Return (X, Y) of the center of cell containing provided text 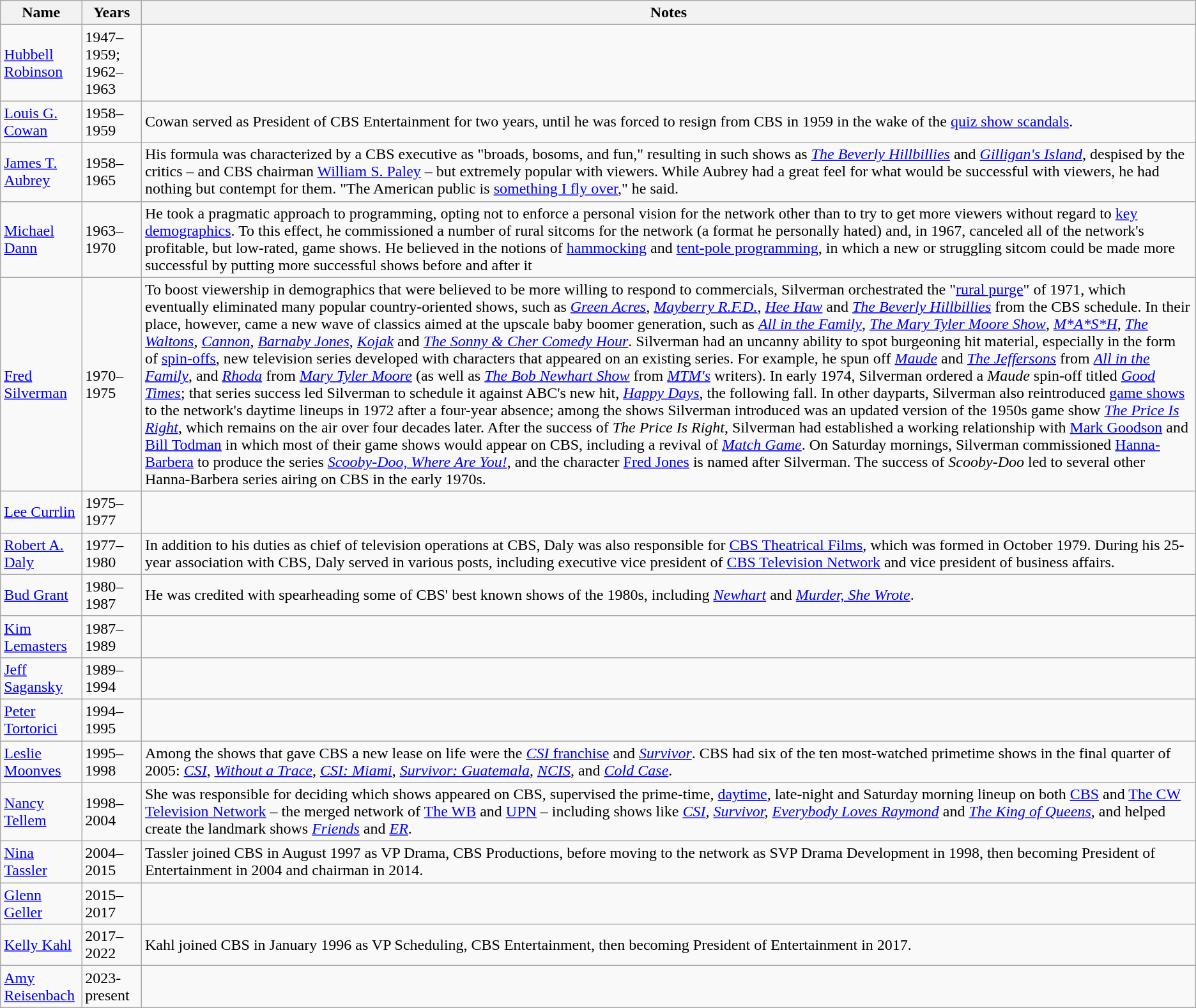
1958–1959 (112, 121)
1970–1975 (112, 385)
Bud Grant (41, 595)
Robert A. Daly (41, 553)
Fred Silverman (41, 385)
Notes (668, 13)
Kahl joined CBS in January 1996 as VP Scheduling, CBS Entertainment, then becoming President of Entertainment in 2017. (668, 945)
2017–2022 (112, 945)
1994–1995 (112, 719)
1980–1987 (112, 595)
Glenn Geller (41, 903)
1947–1959; 1962–1963 (112, 63)
Hubbell Robinson (41, 63)
He was credited with spearheading some of CBS' best known shows of the 1980s, including Newhart and Murder, She Wrote. (668, 595)
2023-present (112, 986)
1998–2004 (112, 812)
Kelly Kahl (41, 945)
1975–1977 (112, 512)
Nina Tassler (41, 862)
1995–1998 (112, 761)
1989–1994 (112, 678)
Peter Tortorici (41, 719)
2004–2015 (112, 862)
Amy Reisenbach (41, 986)
Nancy Tellem (41, 812)
Michael Dann (41, 239)
1963–1970 (112, 239)
Cowan served as President of CBS Entertainment for two years, until he was forced to resign from CBS in 1959 in the wake of the quiz show scandals. (668, 121)
1977–1980 (112, 553)
Kim Lemasters (41, 636)
Louis G. Cowan (41, 121)
Jeff Sagansky (41, 678)
Leslie Moonves (41, 761)
Years (112, 13)
1987–1989 (112, 636)
Lee Currlin (41, 512)
James T. Aubrey (41, 172)
2015–2017 (112, 903)
1958–1965 (112, 172)
Name (41, 13)
